From the cell containing the given text, extract its center point as (X, Y) coordinate. 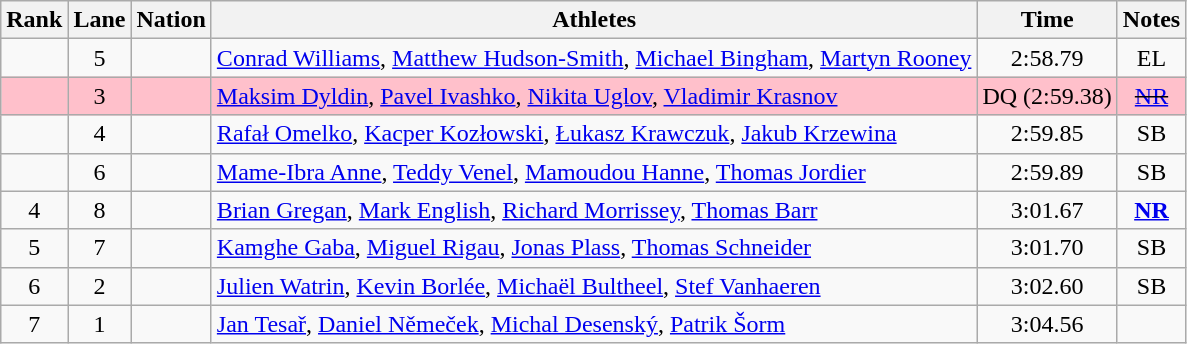
2:59.85 (1047, 134)
DQ (2:59.38) (1047, 96)
2:58.79 (1047, 58)
3 (100, 96)
Julien Watrin, Kevin Borlée, Michaël Bultheel, Stef Vanhaeren (594, 286)
Rank (34, 20)
Nation (171, 20)
3:01.70 (1047, 248)
Jan Tesař, Daniel Němeček, Michal Desenský, Patrik Šorm (594, 324)
Maksim Dyldin, Pavel Ivashko, Nikita Uglov, Vladimir Krasnov (594, 96)
1 (100, 324)
2:59.89 (1047, 172)
Mame-Ibra Anne, Teddy Venel, Mamoudou Hanne, Thomas Jordier (594, 172)
3:01.67 (1047, 210)
Rafał Omelko, Kacper Kozłowski, Łukasz Krawczuk, Jakub Krzewina (594, 134)
3:04.56 (1047, 324)
Notes (1151, 20)
Brian Gregan, Mark English, Richard Morrissey, Thomas Barr (594, 210)
2 (100, 286)
Athletes (594, 20)
Time (1047, 20)
Kamghe Gaba, Miguel Rigau, Jonas Plass, Thomas Schneider (594, 248)
8 (100, 210)
Lane (100, 20)
Conrad Williams, Matthew Hudson-Smith, Michael Bingham, Martyn Rooney (594, 58)
EL (1151, 58)
3:02.60 (1047, 286)
